Return (x, y) of the center of cell containing provided text 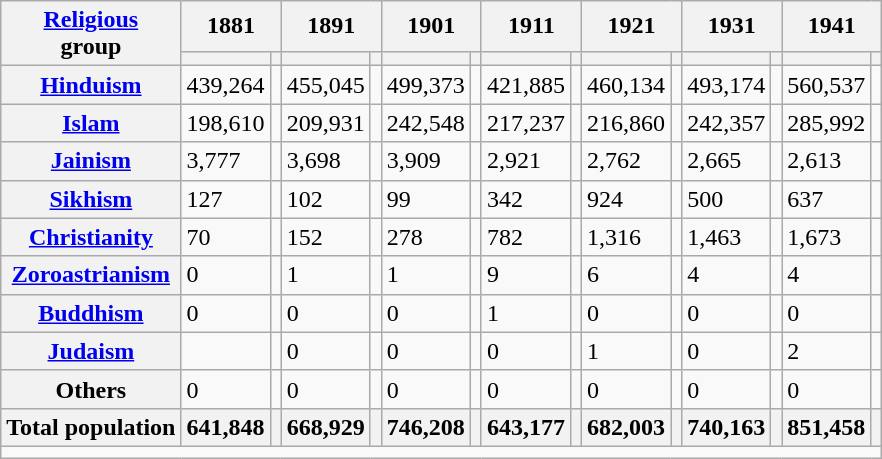
278 (426, 237)
2,762 (626, 161)
3,909 (426, 161)
668,929 (326, 427)
1941 (832, 26)
209,931 (326, 123)
1,316 (626, 237)
560,537 (826, 85)
439,264 (226, 85)
6 (626, 275)
9 (526, 275)
1881 (231, 26)
Christianity (91, 237)
643,177 (526, 427)
851,458 (826, 427)
Buddhism (91, 313)
637 (826, 199)
Hinduism (91, 85)
152 (326, 237)
641,848 (226, 427)
782 (526, 237)
1901 (431, 26)
493,174 (726, 85)
682,003 (626, 427)
Religiousgroup (91, 34)
746,208 (426, 427)
342 (526, 199)
Total population (91, 427)
740,163 (726, 427)
2 (826, 351)
99 (426, 199)
1,463 (726, 237)
242,357 (726, 123)
Sikhism (91, 199)
2,665 (726, 161)
455,045 (326, 85)
2,613 (826, 161)
242,548 (426, 123)
1,673 (826, 237)
Others (91, 389)
70 (226, 237)
102 (326, 199)
217,237 (526, 123)
Zoroastrianism (91, 275)
499,373 (426, 85)
2,921 (526, 161)
1891 (331, 26)
Islam (91, 123)
216,860 (626, 123)
Jainism (91, 161)
421,885 (526, 85)
Judaism (91, 351)
1931 (732, 26)
198,610 (226, 123)
127 (226, 199)
1911 (531, 26)
3,777 (226, 161)
500 (726, 199)
460,134 (626, 85)
285,992 (826, 123)
924 (626, 199)
3,698 (326, 161)
1921 (632, 26)
